Find where the given text appears and provide that cell's center as [X, Y] coordinate. 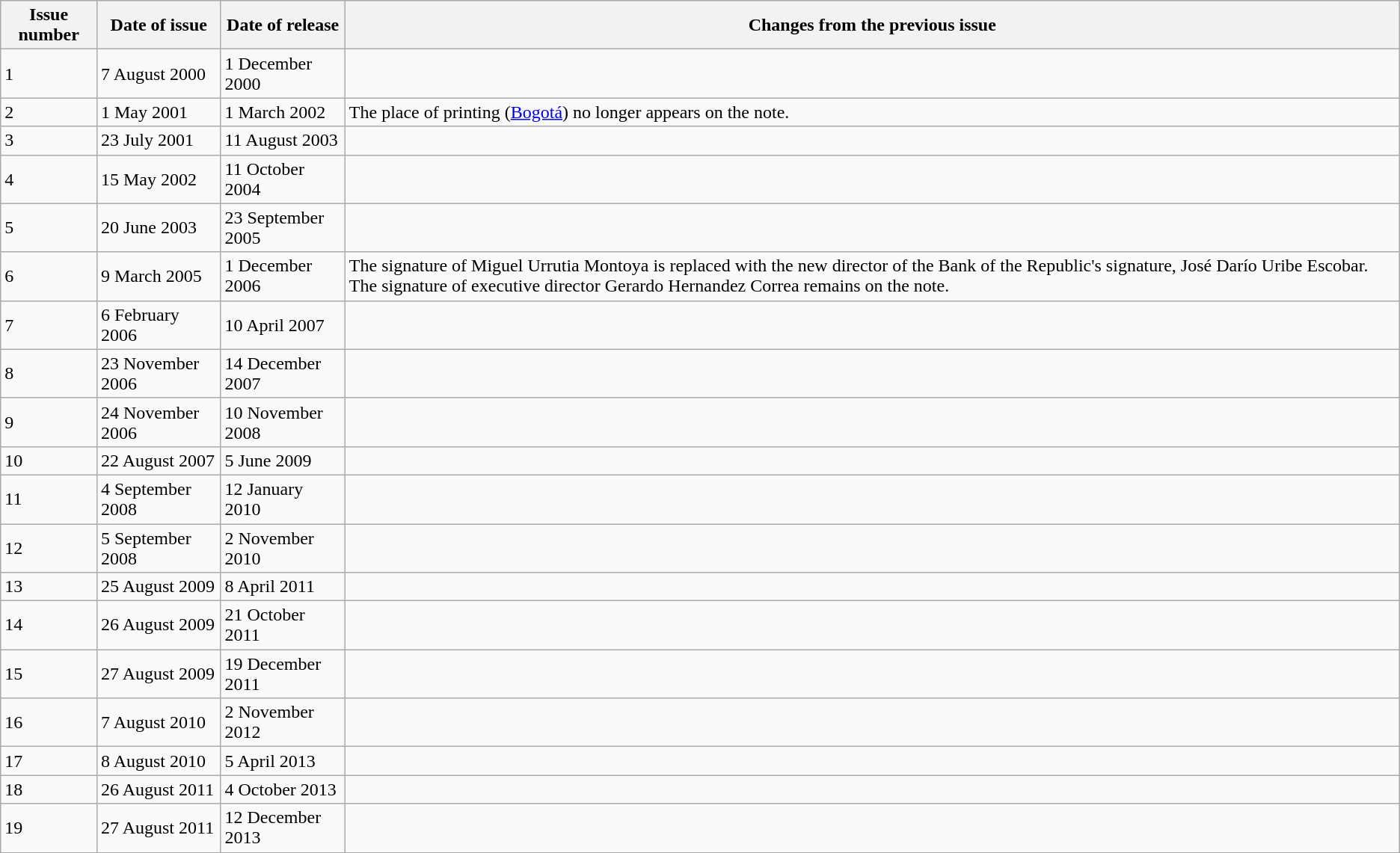
5 [49, 227]
6 February 2006 [159, 324]
5 April 2013 [283, 761]
23 November 2006 [159, 374]
16 [49, 722]
Date of release [283, 25]
8 April 2011 [283, 587]
5 June 2009 [283, 461]
20 June 2003 [159, 227]
2 November 2010 [283, 547]
26 August 2011 [159, 789]
10 November 2008 [283, 422]
1 December 2000 [283, 73]
18 [49, 789]
2 November 2012 [283, 722]
7 [49, 324]
7 August 2010 [159, 722]
23 July 2001 [159, 141]
14 December 2007 [283, 374]
The place of printing (Bogotá) no longer appears on the note. [872, 112]
9 March 2005 [159, 277]
17 [49, 761]
12 January 2010 [283, 499]
26 August 2009 [159, 625]
1 December 2006 [283, 277]
12 [49, 547]
3 [49, 141]
4 [49, 179]
11 October 2004 [283, 179]
2 [49, 112]
Changes from the previous issue [872, 25]
27 August 2009 [159, 674]
Date of issue [159, 25]
10 April 2007 [283, 324]
15 [49, 674]
15 May 2002 [159, 179]
4 September 2008 [159, 499]
27 August 2011 [159, 828]
11 [49, 499]
4 October 2013 [283, 789]
1 May 2001 [159, 112]
13 [49, 587]
19 [49, 828]
1 March 2002 [283, 112]
21 October 2011 [283, 625]
8 August 2010 [159, 761]
5 September 2008 [159, 547]
24 November 2006 [159, 422]
19 December 2011 [283, 674]
1 [49, 73]
25 August 2009 [159, 587]
23 September 2005 [283, 227]
9 [49, 422]
10 [49, 461]
7 August 2000 [159, 73]
12 December 2013 [283, 828]
11 August 2003 [283, 141]
14 [49, 625]
6 [49, 277]
22 August 2007 [159, 461]
Issue number [49, 25]
8 [49, 374]
